Search for the cell housing the specified text and yield its (X, Y) center coordinate. 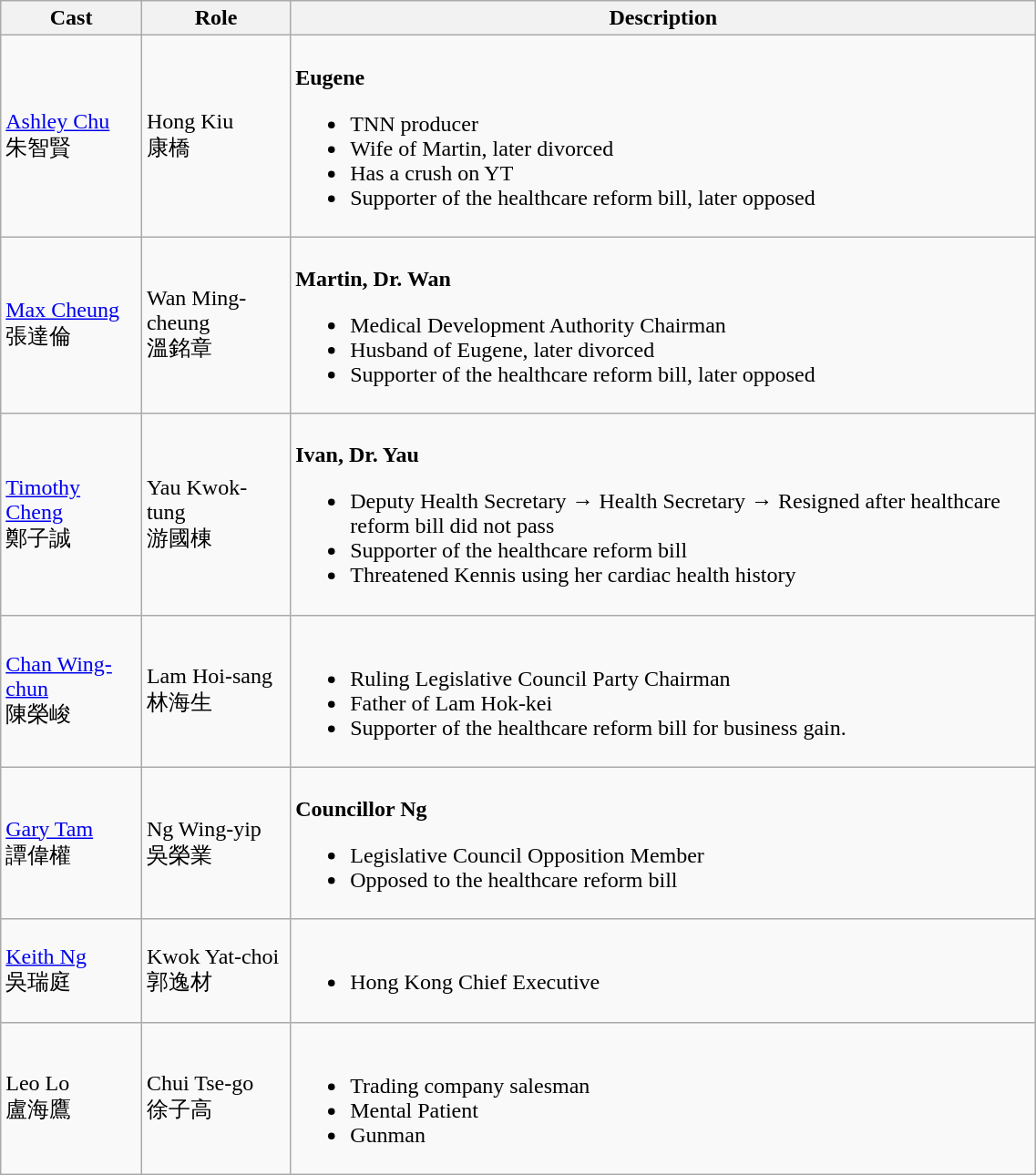
Max Cheung 張達倫 (71, 325)
Description (663, 18)
Hong Kong Chief Executive (663, 971)
Yau Kwok-tung 游國棟 (215, 514)
Trading company salesmanMental PatientGunman (663, 1098)
Ruling Legislative Council Party ChairmanFather of Lam Hok-keiSupporter of the healthcare reform bill for business gain. (663, 690)
EugeneTNN producerWife of Martin, later divorcedHas a crush on YTSupporter of the healthcare reform bill, later opposed (663, 137)
Wan Ming-cheung 溫銘章 (215, 325)
Role (215, 18)
Chui Tse-go 徐子高 (215, 1098)
Ashley Chu 朱智賢 (71, 137)
Martin, Dr. WanMedical Development Authority ChairmanHusband of Eugene, later divorcedSupporter of the healthcare reform bill, later opposed (663, 325)
Gary Tam 譚偉權 (71, 843)
Ng Wing-yip 吳榮業 (215, 843)
Hong Kiu 康橋 (215, 137)
Timothy Cheng 鄭子誠 (71, 514)
Councillor NgLegislative Council Opposition MemberOpposed to the healthcare reform bill (663, 843)
Cast (71, 18)
Leo Lo 盧海鷹 (71, 1098)
Lam Hoi-sang 林海生 (215, 690)
Keith Ng 吳瑞庭 (71, 971)
Kwok Yat-choi 郭逸材 (215, 971)
Chan Wing-chun 陳榮峻 (71, 690)
